Capture the cell that displays the provided text and extract its [X, Y] central coordinate. 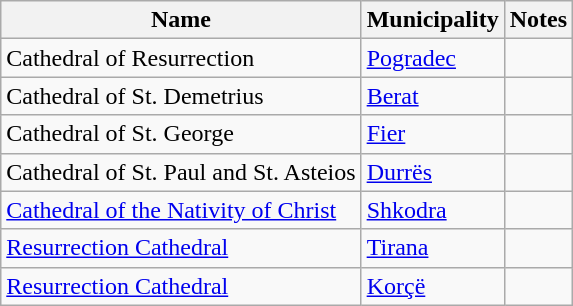
Shkodra [432, 210]
Cathedral of St. Paul and St. Asteios [181, 172]
Tirana [432, 248]
Municipality [432, 20]
Pogradec [432, 58]
Notes [538, 20]
Cathedral of St. George [181, 134]
Berat [432, 96]
Fier [432, 134]
Korçë [432, 286]
Cathedral of Resurrection [181, 58]
Cathedral of the Nativity of Christ [181, 210]
Name [181, 20]
Durrës [432, 172]
Cathedral of St. Demetrius [181, 96]
